Output the [x, y] coordinate of the center of the cell containing the given text.  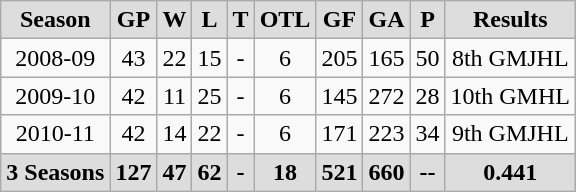
3 Seasons [56, 172]
28 [428, 96]
18 [285, 172]
P [428, 20]
10th GMHL [510, 96]
521 [340, 172]
Season [56, 20]
43 [134, 58]
127 [134, 172]
T [240, 20]
223 [386, 134]
11 [174, 96]
2010-11 [56, 134]
OTL [285, 20]
47 [174, 172]
-- [428, 172]
0.441 [510, 172]
GA [386, 20]
GF [340, 20]
L [210, 20]
660 [386, 172]
272 [386, 96]
50 [428, 58]
14 [174, 134]
145 [340, 96]
25 [210, 96]
W [174, 20]
9th GMJHL [510, 134]
34 [428, 134]
8th GMJHL [510, 58]
62 [210, 172]
165 [386, 58]
15 [210, 58]
Results [510, 20]
GP [134, 20]
205 [340, 58]
2008-09 [56, 58]
2009-10 [56, 96]
171 [340, 134]
